Output the [X, Y] coordinate of the center of the cell containing the given text.  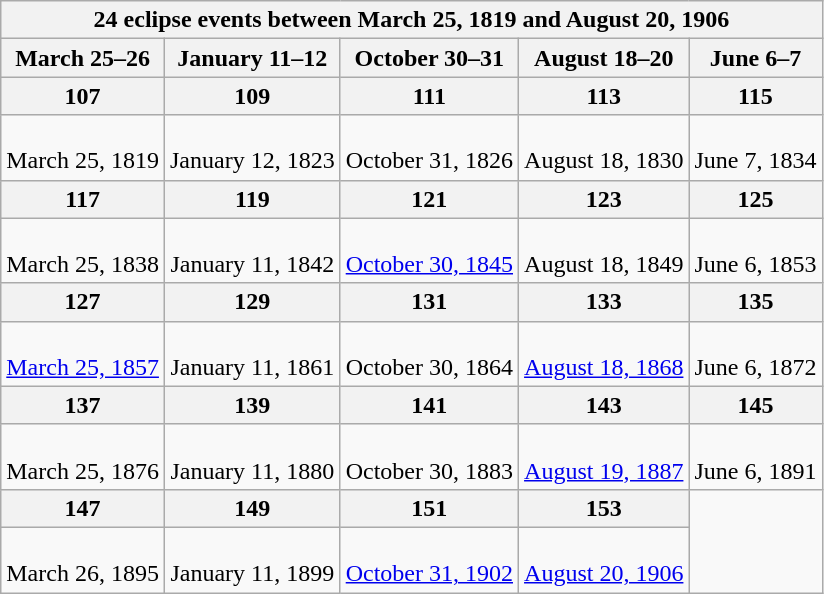
October 30, 1883 [429, 456]
127 [83, 302]
137 [83, 405]
January 12, 1823 [252, 148]
153 [604, 508]
123 [604, 199]
109 [252, 96]
March 25–26 [83, 58]
141 [429, 405]
August 18, 1868 [604, 354]
135 [756, 302]
151 [429, 508]
August 20, 1906 [604, 560]
October 30–31 [429, 58]
131 [429, 302]
133 [604, 302]
August 19, 1887 [604, 456]
145 [756, 405]
147 [83, 508]
121 [429, 199]
August 18–20 [604, 58]
January 11, 1861 [252, 354]
June 6, 1853 [756, 250]
January 11, 1899 [252, 560]
June 6, 1891 [756, 456]
129 [252, 302]
139 [252, 405]
August 18, 1849 [604, 250]
March 26, 1895 [83, 560]
June 6, 1872 [756, 354]
107 [83, 96]
March 25, 1857 [83, 354]
March 25, 1838 [83, 250]
January 11–12 [252, 58]
January 11, 1842 [252, 250]
113 [604, 96]
June 7, 1834 [756, 148]
24 eclipse events between March 25, 1819 and August 20, 1906 [412, 20]
119 [252, 199]
October 31, 1902 [429, 560]
October 30, 1864 [429, 354]
January 11, 1880 [252, 456]
143 [604, 405]
117 [83, 199]
125 [756, 199]
149 [252, 508]
March 25, 1876 [83, 456]
June 6–7 [756, 58]
October 30, 1845 [429, 250]
111 [429, 96]
March 25, 1819 [83, 148]
August 18, 1830 [604, 148]
115 [756, 96]
October 31, 1826 [429, 148]
